Output the [x, y] coordinate of the center of the cell containing the given text.  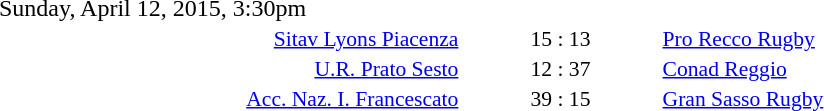
12 : 37 [560, 68]
15 : 13 [560, 38]
